Search for the cell housing the specified text and yield its (X, Y) center coordinate. 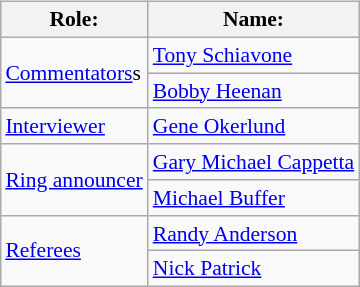
Gary Michael Cappetta (254, 162)
Nick Patrick (254, 269)
Tony Schiavone (254, 55)
Ring announcer (74, 180)
Michael Buffer (254, 198)
Role: (74, 20)
Bobby Heenan (254, 91)
Referees (74, 250)
Commentatorss (74, 72)
Gene Okerlund (254, 126)
Randy Anderson (254, 233)
Name: (254, 20)
Interviewer (74, 126)
